Capture the cell that displays the provided text and extract its [X, Y] central coordinate. 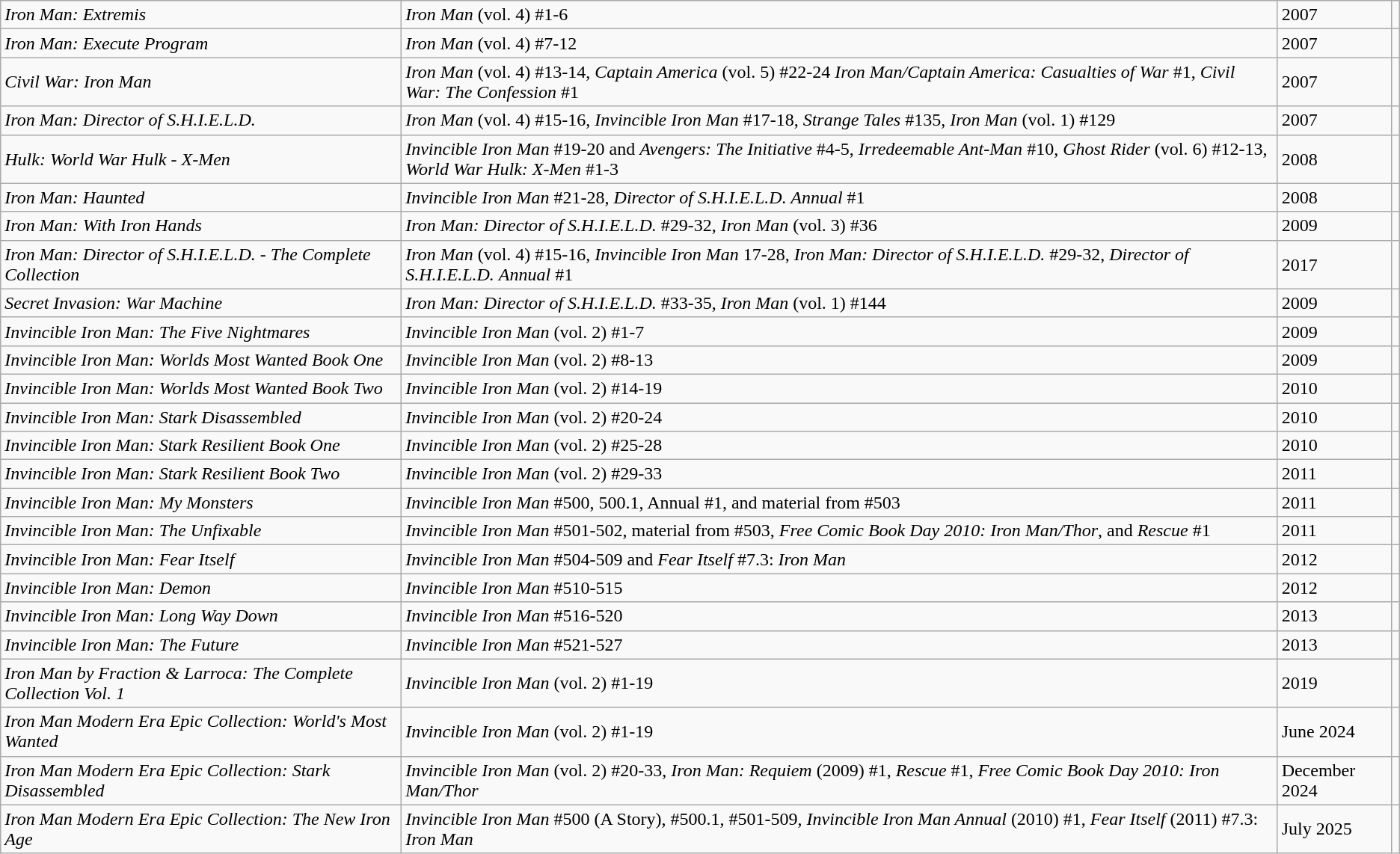
Iron Man Modern Era Epic Collection: The New Iron Age [201, 829]
Invincible Iron Man: The Future [201, 645]
Invincible Iron Man (vol. 2) #20-33, Iron Man: Requiem (2009) #1, Rescue #1, Free Comic Book Day 2010: Iron Man/Thor [839, 781]
Iron Man Modern Era Epic Collection: World's Most Wanted [201, 731]
Invincible Iron Man (vol. 2) #29-33 [839, 474]
Invincible Iron Man #521-527 [839, 645]
Iron Man: Director of S.H.I.E.L.D. - The Complete Collection [201, 265]
Invincible Iron Man: Stark Resilient Book One [201, 446]
Invincible Iron Man (vol. 2) #14-19 [839, 388]
Iron Man by Fraction & Larroca: The Complete Collection Vol. 1 [201, 683]
Invincible Iron Man: Stark Disassembled [201, 417]
June 2024 [1334, 731]
Invincible Iron Man #510-515 [839, 588]
Invincible Iron Man (vol. 2) #1-7 [839, 331]
Hulk: World War Hulk - X-Men [201, 159]
Civil War: Iron Man [201, 82]
Invincible Iron Man (vol. 2) #20-24 [839, 417]
Invincible Iron Man (vol. 2) #8-13 [839, 360]
Iron Man: With Iron Hands [201, 226]
December 2024 [1334, 781]
July 2025 [1334, 829]
Iron Man: Haunted [201, 197]
Invincible Iron Man #21-28, Director of S.H.I.E.L.D. Annual #1 [839, 197]
Iron Man Modern Era Epic Collection: Stark Disassembled [201, 781]
Invincible Iron Man #501-502, material from #503, Free Comic Book Day 2010: Iron Man/Thor, and Rescue #1 [839, 531]
Invincible Iron Man: Stark Resilient Book Two [201, 474]
Invincible Iron Man: Demon [201, 588]
Iron Man (vol. 4) #13-14, Captain America (vol. 5) #22-24 Iron Man/Captain America: Casualties of War #1, Civil War: The Confession #1 [839, 82]
Iron Man: Director of S.H.I.E.L.D. #29-32, Iron Man (vol. 3) #36 [839, 226]
2019 [1334, 683]
Invincible Iron Man: The Five Nightmares [201, 331]
Invincible Iron Man: Worlds Most Wanted Book Two [201, 388]
Invincible Iron Man #500, 500.1, Annual #1, and material from #503 [839, 503]
Invincible Iron Man #500 (A Story), #500.1, #501-509, Invincible Iron Man Annual (2010) #1, Fear Itself (2011) #7.3: Iron Man [839, 829]
Invincible Iron Man #504-509 and Fear Itself #7.3: Iron Man [839, 559]
2017 [1334, 265]
Iron Man (vol. 4) #15-16, Invincible Iron Man 17-28, Iron Man: Director of S.H.I.E.L.D. #29-32, Director of S.H.I.E.L.D. Annual #1 [839, 265]
Invincible Iron Man: Worlds Most Wanted Book One [201, 360]
Iron Man (vol. 4) #7-12 [839, 43]
Invincible Iron Man: My Monsters [201, 503]
Iron Man (vol. 4) #1-6 [839, 15]
Iron Man (vol. 4) #15-16, Invincible Iron Man #17-18, Strange Tales #135, Iron Man (vol. 1) #129 [839, 120]
Invincible Iron Man #516-520 [839, 616]
Invincible Iron Man #19-20 and Avengers: The Initiative #4-5, Irredeemable Ant-Man #10, Ghost Rider (vol. 6) #12-13, World War Hulk: X-Men #1-3 [839, 159]
Iron Man: Extremis [201, 15]
Iron Man: Director of S.H.I.E.L.D. [201, 120]
Invincible Iron Man: The Unfixable [201, 531]
Invincible Iron Man: Fear Itself [201, 559]
Invincible Iron Man (vol. 2) #25-28 [839, 446]
Iron Man: Execute Program [201, 43]
Iron Man: Director of S.H.I.E.L.D. #33-35, Iron Man (vol. 1) #144 [839, 303]
Invincible Iron Man: Long Way Down [201, 616]
Secret Invasion: War Machine [201, 303]
